For the text-containing cell, return its midpoint in [x, y] coordinate format. 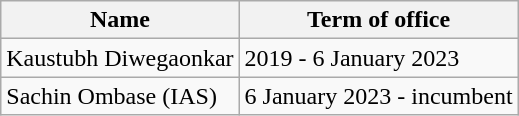
Name [120, 20]
Term of office [378, 20]
6 January 2023 - incumbent [378, 96]
2019 - 6 January 2023 [378, 58]
Sachin Ombase (IAS) [120, 96]
Kaustubh Diwegaonkar [120, 58]
